Find where the given text appears and provide that cell's center as [X, Y] coordinate. 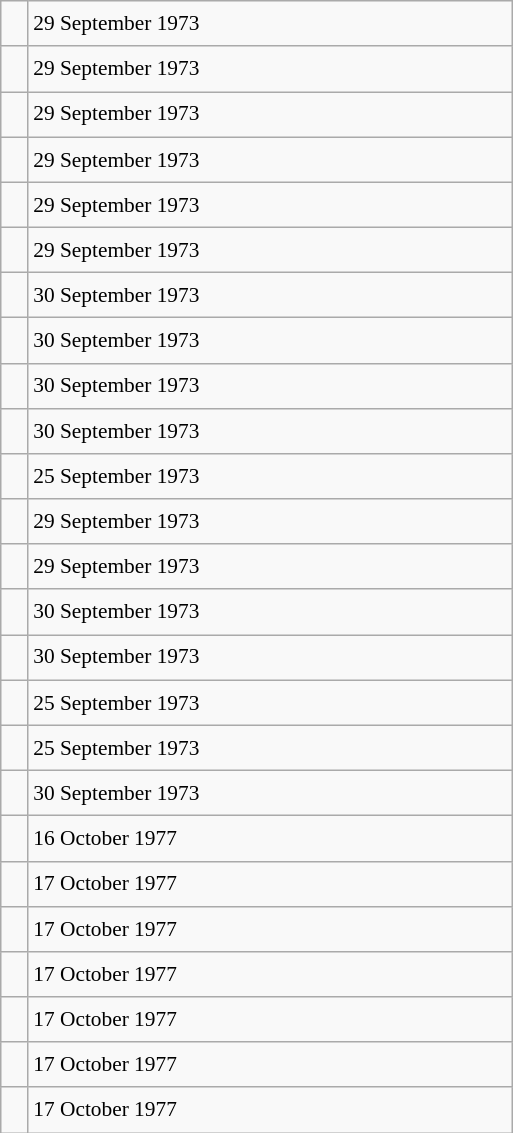
16 October 1977 [270, 838]
